Identify which cell holds the provided text, then report its [x, y] central coordinate. 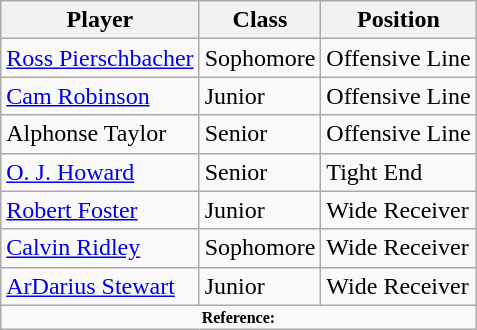
Tight End [398, 172]
Cam Robinson [100, 96]
Player [100, 20]
ArDarius Stewart [100, 286]
Position [398, 20]
Calvin Ridley [100, 248]
Alphonse Taylor [100, 134]
O. J. Howard [100, 172]
Reference: [238, 317]
Class [260, 20]
Robert Foster [100, 210]
Ross Pierschbacher [100, 58]
